Provide the [x, y] coordinate of the cell's center where the given text is located.  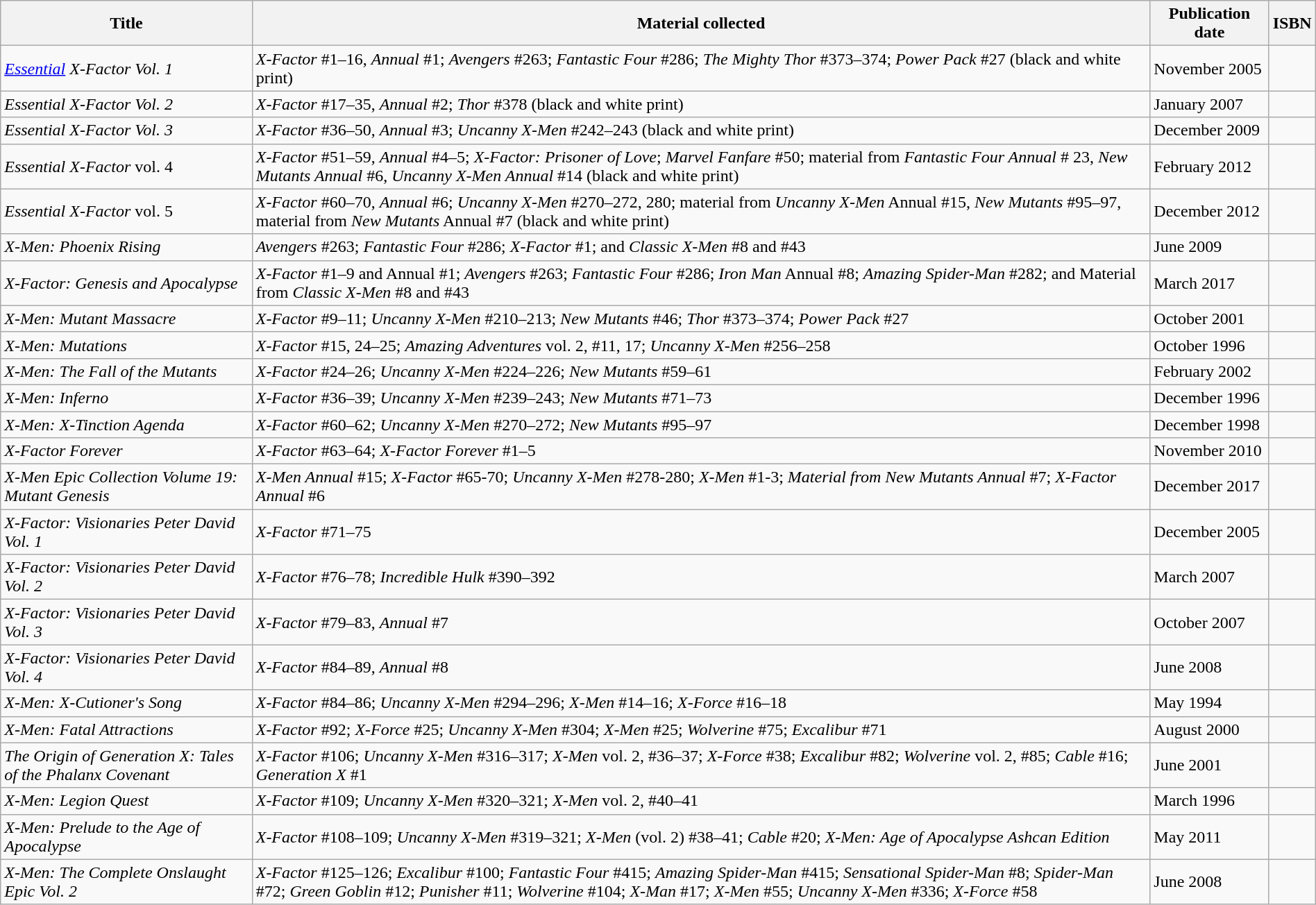
X-Men: X-Cutioner's Song [126, 703]
March 2017 [1209, 283]
X-Men: The Complete Onslaught Epic Vol. 2 [126, 881]
X-Men Annual #15; X-Factor #65-70; Uncanny X-Men #278-280; X-Men #1-3; Material from New Mutants Annual #7; X-Factor Annual #6 [701, 487]
X-Factor: Genesis and Apocalypse [126, 283]
X-Men: Prelude to the Age of Apocalypse [126, 837]
X-Factor #106; Uncanny X-Men #316–317; X-Men vol. 2, #36–37; X-Force #38; Excalibur #82; Wolverine vol. 2, #85; Cable #16; Generation X #1 [701, 765]
X-Factor: Visionaries Peter David Vol. 1 [126, 532]
Essential X-Factor Vol. 2 [126, 104]
ISBN [1292, 24]
Essential X-Factor vol. 4 [126, 167]
X-Factor #84–89, Annual #8 [701, 668]
X-Men: Phoenix Rising [126, 247]
December 2017 [1209, 487]
December 2005 [1209, 532]
October 2001 [1209, 319]
X-Factor: Visionaries Peter David Vol. 3 [126, 622]
X-Factor #36–39; Uncanny X-Men #239–243; New Mutants #71–73 [701, 398]
August 2000 [1209, 729]
Material collected [701, 24]
March 1996 [1209, 801]
January 2007 [1209, 104]
X-Factor #71–75 [701, 532]
X-Factor #79–83, Annual #7 [701, 622]
X-Men: Fatal Attractions [126, 729]
X-Men: The Fall of the Mutants [126, 371]
June 2001 [1209, 765]
X-Factor #9–11; Uncanny X-Men #210–213; New Mutants #46; Thor #373–374; Power Pack #27 [701, 319]
Title [126, 24]
X-Factor #84–86; Uncanny X-Men #294–296; X-Men #14–16; X-Force #16–18 [701, 703]
X-Factor #1–16, Annual #1; Avengers #263; Fantastic Four #286; The Mighty Thor #373–374; Power Pack #27 (black and white print) [701, 68]
November 2010 [1209, 451]
X-Factor #109; Uncanny X-Men #320–321; X-Men vol. 2, #40–41 [701, 801]
February 2012 [1209, 167]
October 2007 [1209, 622]
X-Factor #92; X-Force #25; Uncanny X-Men #304; X-Men #25; Wolverine #75; Excalibur #71 [701, 729]
X-Men: Mutant Massacre [126, 319]
Avengers #263; Fantastic Four #286; X-Factor #1; and Classic X-Men #8 and #43 [701, 247]
X-Factor #15, 24–25; Amazing Adventures vol. 2, #11, 17; Uncanny X-Men #256–258 [701, 345]
December 2012 [1209, 211]
Essential X-Factor vol. 5 [126, 211]
X-Factor #17–35, Annual #2; Thor #378 (black and white print) [701, 104]
X-Men: Mutations [126, 345]
X-Factor #60–62; Uncanny X-Men #270–272; New Mutants #95–97 [701, 424]
X-Factor #24–26; Uncanny X-Men #224–226; New Mutants #59–61 [701, 371]
Publication date [1209, 24]
X-Men: X-Tinction Agenda [126, 424]
November 2005 [1209, 68]
Essential X-Factor Vol. 3 [126, 130]
December 1996 [1209, 398]
December 1998 [1209, 424]
X-Men: Inferno [126, 398]
X-Factor #63–64; X-Factor Forever #1–5 [701, 451]
The Origin of Generation X: Tales of the Phalanx Covenant [126, 765]
X-Men: Legion Quest [126, 801]
X-Men Epic Collection Volume 19: Mutant Genesis [126, 487]
May 1994 [1209, 703]
March 2007 [1209, 577]
June 2009 [1209, 247]
October 1996 [1209, 345]
May 2011 [1209, 837]
X-Factor #76–78; Incredible Hulk #390–392 [701, 577]
X-Factor #108–109; Uncanny X-Men #319–321; X-Men (vol. 2) #38–41; Cable #20; X-Men: Age of Apocalypse Ashcan Edition [701, 837]
February 2002 [1209, 371]
X-Factor: Visionaries Peter David Vol. 2 [126, 577]
X-Factor #36–50, Annual #3; Uncanny X-Men #242–243 (black and white print) [701, 130]
December 2009 [1209, 130]
X-Factor Forever [126, 451]
Essential X-Factor Vol. 1 [126, 68]
X-Factor: Visionaries Peter David Vol. 4 [126, 668]
